Extract the [x, y] coordinate from the center of the cell holding the provided text.  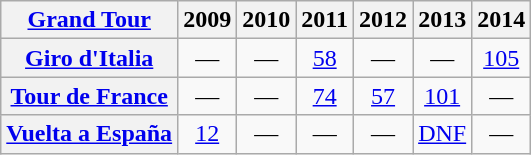
2014 [502, 20]
57 [384, 96]
2011 [325, 20]
Grand Tour [90, 20]
2012 [384, 20]
12 [208, 134]
Tour de France [90, 96]
DNF [442, 134]
2013 [442, 20]
2009 [208, 20]
101 [442, 96]
105 [502, 58]
58 [325, 58]
74 [325, 96]
Giro d'Italia [90, 58]
2010 [266, 20]
Vuelta a España [90, 134]
